Return the [X, Y] coordinate for the center point of the cell that contains the specified text.  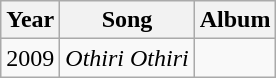
2009 [30, 58]
Album [235, 20]
Othiri Othiri [127, 58]
Song [127, 20]
Year [30, 20]
